Return [x, y] of the center of cell containing provided text 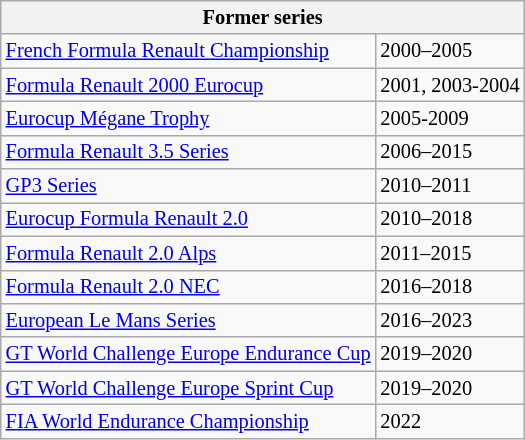
Eurocup Formula Renault 2.0 [188, 219]
Formula Renault 3.5 Series [188, 152]
Formula Renault 2.0 Alps [188, 253]
2010–2018 [450, 219]
2001, 2003-2004 [450, 85]
French Formula Renault Championship [188, 51]
2016–2018 [450, 287]
FIA World Endurance Championship [188, 421]
2000–2005 [450, 51]
GT World Challenge Europe Endurance Cup [188, 354]
GP3 Series [188, 186]
Former series [263, 17]
GT World Challenge Europe Sprint Cup [188, 388]
2010–2011 [450, 186]
2006–2015 [450, 152]
2005-2009 [450, 118]
European Le Mans Series [188, 320]
2022 [450, 421]
Formula Renault 2.0 NEC [188, 287]
Eurocup Mégane Trophy [188, 118]
2016–2023 [450, 320]
Formula Renault 2000 Eurocup [188, 85]
2011–2015 [450, 253]
